From the cell containing the given text, extract its center point as (X, Y) coordinate. 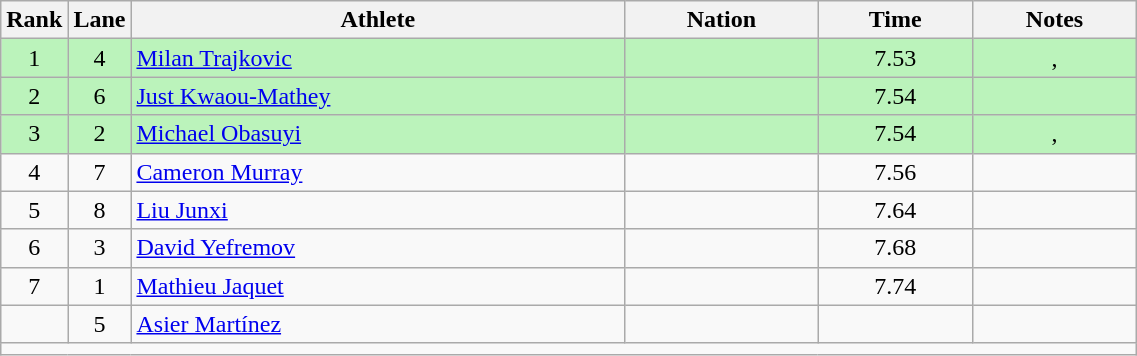
8 (100, 210)
7.56 (895, 172)
7.64 (895, 210)
Notes (1054, 20)
Athlete (378, 20)
Milan Trajkovic (378, 58)
7.74 (895, 286)
Nation (722, 20)
Asier Martínez (378, 324)
Rank (34, 20)
Mathieu Jaquet (378, 286)
Michael Obasuyi (378, 134)
Lane (100, 20)
Time (895, 20)
Liu Junxi (378, 210)
Cameron Murray (378, 172)
7.68 (895, 248)
7.53 (895, 58)
Just Kwaou-Mathey (378, 96)
David Yefremov (378, 248)
